Return (x, y) of the center of cell containing provided text 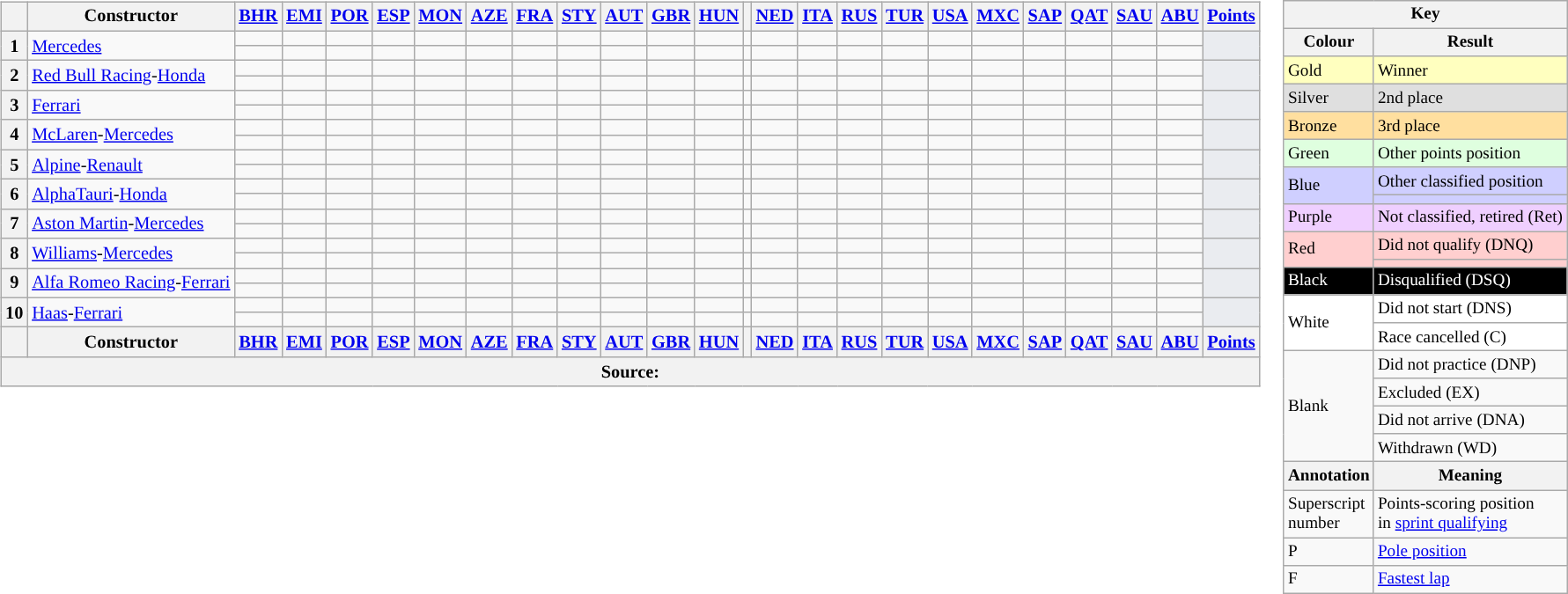
Black (1329, 281)
Fastest lap (1470, 579)
Ferrari (130, 106)
2 (14, 76)
Pole position (1470, 552)
Blank (1329, 407)
Not classified, retired (Ret) (1470, 217)
Alpine-Renault (130, 165)
7 (14, 224)
3 (14, 106)
Mercedes (130, 46)
Green (1329, 154)
White (1329, 322)
Other classified position (1470, 181)
McLaren-Mercedes (130, 135)
Race cancelled (C) (1470, 337)
Key (1424, 14)
9 (14, 283)
Withdrawn (WD) (1470, 448)
Did not practice (DNP) (1470, 364)
Purple (1329, 217)
4 (14, 135)
Did not arrive (DNA) (1470, 421)
Result (1470, 42)
Meaning (1470, 476)
Did not start (DNS) (1470, 309)
2nd place (1470, 98)
Gold (1329, 70)
5 (14, 165)
Did not qualify (DNQ) (1470, 246)
Source: (630, 372)
Superscriptnumber (1329, 514)
P (1329, 552)
8 (14, 253)
Disqualified (DSQ) (1470, 281)
Williams-Mercedes (130, 253)
Silver (1329, 98)
10 (14, 312)
Bronze (1329, 126)
Excluded (EX) (1470, 392)
Aston Martin-Mercedes (130, 224)
Points-scoring positionin sprint qualifying (1470, 514)
1 (14, 46)
Haas-Ferrari (130, 312)
F (1329, 579)
Blue (1329, 185)
Red Bull Racing-Honda (130, 76)
Alfa Romeo Racing-Ferrari (130, 283)
Colour (1329, 42)
Winner (1470, 70)
Other points position (1470, 154)
Red (1329, 250)
6 (14, 194)
3rd place (1470, 126)
Annotation (1329, 476)
AlphaTauri-Honda (130, 194)
